Scan for the cell matching the given text and deliver its (x, y) coordinate at center. 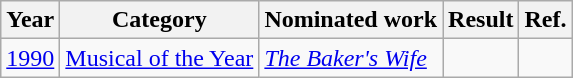
Musical of the Year (160, 58)
Nominated work (351, 20)
The Baker's Wife (351, 58)
Ref. (546, 20)
Result (481, 20)
Year (30, 20)
Category (160, 20)
1990 (30, 58)
